Determine the [x, y] coordinate at the center of the cell enclosing the given text.  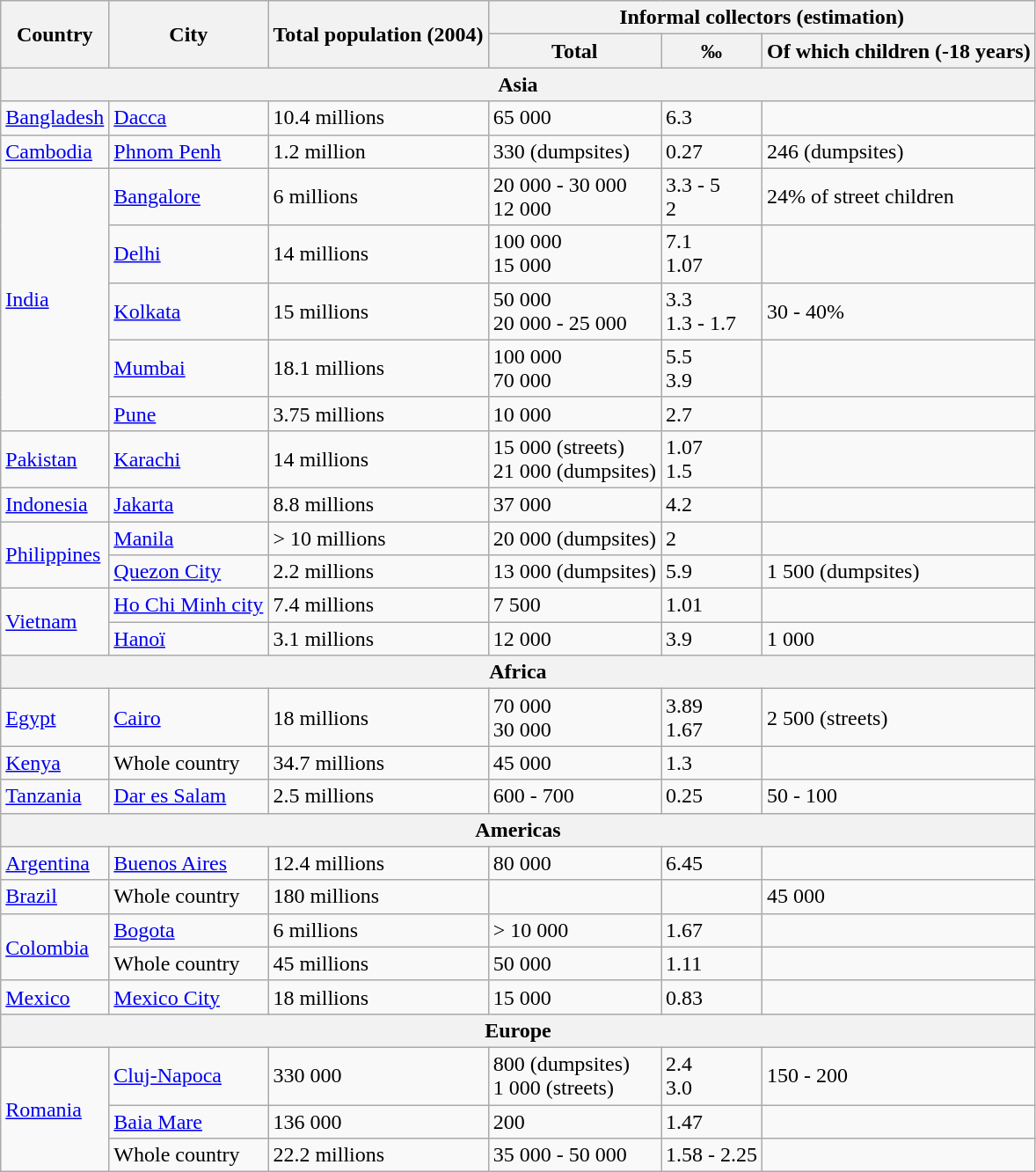
Argentina [55, 863]
2 [712, 538]
1.2 million [378, 151]
3.891.67 [712, 718]
Tanzania [55, 796]
246 (dumpsites) [899, 151]
Informal collectors (estimation) [762, 18]
2 500 (streets) [899, 718]
Quezon City [188, 572]
India [55, 299]
6.3 [712, 118]
Buenos Aires [188, 863]
Vietnam [55, 622]
Egypt [55, 718]
3.1 millions [378, 639]
Of which children (-18 years) [899, 51]
Dar es Salam [188, 796]
5.9 [712, 572]
1 500 (dumpsites) [899, 572]
Pakistan [55, 459]
> 10 000 [574, 930]
3.9 [712, 639]
800 (dumpsites)1 000 (streets) [574, 1075]
Africa [518, 672]
200 [574, 1122]
50 000 [574, 963]
24% of street children [899, 197]
Philippines [55, 554]
0.25 [712, 796]
600 - 700 [574, 796]
6.45 [712, 863]
18.1 millions [378, 368]
Mexico City [188, 997]
Jakarta [188, 504]
7.11.07 [712, 253]
Bangladesh [55, 118]
1.11 [712, 963]
Karachi [188, 459]
Americas [518, 830]
3.31.3 - 1.7 [712, 311]
Dacca [188, 118]
Ho Chi Minh city [188, 605]
70 00030 000 [574, 718]
20 000 - 30 00012 000 [574, 197]
180 millions [378, 897]
22.2 millions [378, 1155]
100 00015 000 [574, 253]
Mumbai [188, 368]
4.2 [712, 504]
8.8 millions [378, 504]
50 - 100 [899, 796]
1.01 [712, 605]
Cluj-Napoca [188, 1075]
80 000 [574, 863]
2.7 [712, 414]
65 000 [574, 118]
Bogota [188, 930]
50 00020 000 - 25 000 [574, 311]
1.3 [712, 763]
0.27 [712, 151]
Pune [188, 414]
Country [55, 34]
Total [574, 51]
10.4 millions [378, 118]
2.5 millions [378, 796]
37 000 [574, 504]
3.3 - 52 [712, 197]
Phnom Penh [188, 151]
Bangalore [188, 197]
Kenya [55, 763]
Hanoï [188, 639]
Baia Mare [188, 1122]
5.53.9 [712, 368]
Mexico [55, 997]
100 00070 000 [574, 368]
13 000 (dumpsites) [574, 572]
1.47 [712, 1122]
3.75 millions [378, 414]
10 000 [574, 414]
Europe [518, 1030]
150 - 200 [899, 1075]
Brazil [55, 897]
45 millions [378, 963]
2.2 millions [378, 572]
15 000 [574, 997]
Cambodia [55, 151]
1 000 [899, 639]
Asia [518, 84]
15 millions [378, 311]
7 500 [574, 605]
0.83 [712, 997]
1.58 - 2.25 [712, 1155]
> 10 millions [378, 538]
330 000 [378, 1075]
1.67 [712, 930]
12.4 millions [378, 863]
Kolkata [188, 311]
15 000 (streets)21 000 (dumpsites) [574, 459]
35 000 - 50 000 [574, 1155]
20 000 (dumpsites) [574, 538]
Delhi [188, 253]
136 000 [378, 1122]
330 (dumpsites) [574, 151]
Total population (2004) [378, 34]
City [188, 34]
30 - 40% [899, 311]
2.43.0 [712, 1075]
Romania [55, 1109]
Manila [188, 538]
34.7 millions [378, 763]
7.4 millions [378, 605]
1.071.5 [712, 459]
Colombia [55, 947]
12 000 [574, 639]
Cairo [188, 718]
‰ [712, 51]
Indonesia [55, 504]
